From the cell containing the given text, extract its center point as [X, Y] coordinate. 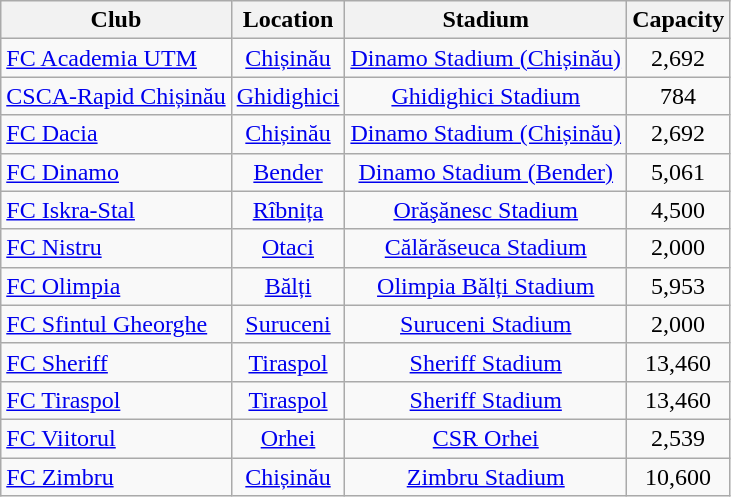
10,600 [678, 477]
Location [288, 20]
Zimbru Stadium [486, 477]
CSR Orhei [486, 438]
FC Tiraspol [116, 400]
5,953 [678, 286]
FC Sheriff [116, 362]
FC Sfintul Gheorghe [116, 324]
FC Academia UTM [116, 58]
FC Viitorul [116, 438]
Otaci [288, 248]
Capacity [678, 20]
FC Iskra-Stal [116, 210]
5,061 [678, 172]
CSCA-Rapid Chișinău [116, 96]
Suruceni Stadium [486, 324]
Orăşănesc Stadium [486, 210]
FC Zimbru [116, 477]
4,500 [678, 210]
Bălți [288, 286]
Rîbnița [288, 210]
FC Dacia [116, 134]
Dinamo Stadium (Bender) [486, 172]
2,539 [678, 438]
FC Dinamo [116, 172]
Ghidighici [288, 96]
Călărăseuca Stadium [486, 248]
Bender [288, 172]
Suruceni [288, 324]
FC Olimpia [116, 286]
Ghidighici Stadium [486, 96]
Orhei [288, 438]
Club [116, 20]
FC Nistru [116, 248]
Stadium [486, 20]
Olimpia Bălți Stadium [486, 286]
784 [678, 96]
